Search for the cell housing the specified text and yield its (x, y) center coordinate. 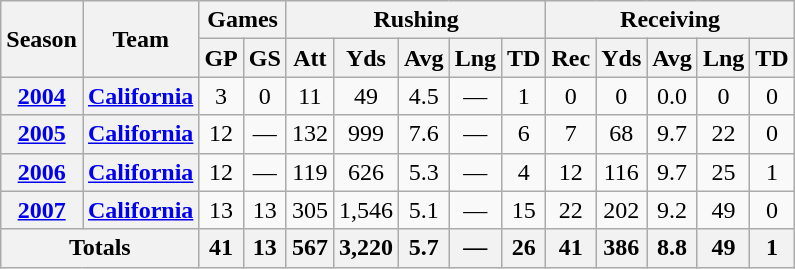
Season (42, 39)
GS (264, 58)
132 (310, 134)
68 (622, 134)
Totals (100, 248)
202 (622, 210)
6 (524, 134)
626 (366, 172)
15 (524, 210)
7 (571, 134)
25 (723, 172)
Receiving (670, 20)
26 (524, 248)
2004 (42, 96)
9.2 (672, 210)
Att (310, 58)
4 (524, 172)
305 (310, 210)
Rec (571, 58)
1,546 (366, 210)
GP (221, 58)
2006 (42, 172)
Games (242, 20)
999 (366, 134)
3 (221, 96)
0.0 (672, 96)
5.7 (424, 248)
5.3 (424, 172)
116 (622, 172)
11 (310, 96)
119 (310, 172)
Rushing (416, 20)
8.8 (672, 248)
2005 (42, 134)
2007 (42, 210)
567 (310, 248)
4.5 (424, 96)
3,220 (366, 248)
7.6 (424, 134)
Team (140, 39)
5.1 (424, 210)
386 (622, 248)
